Return the [X, Y] coordinate for the center point of the cell that contains the specified text.  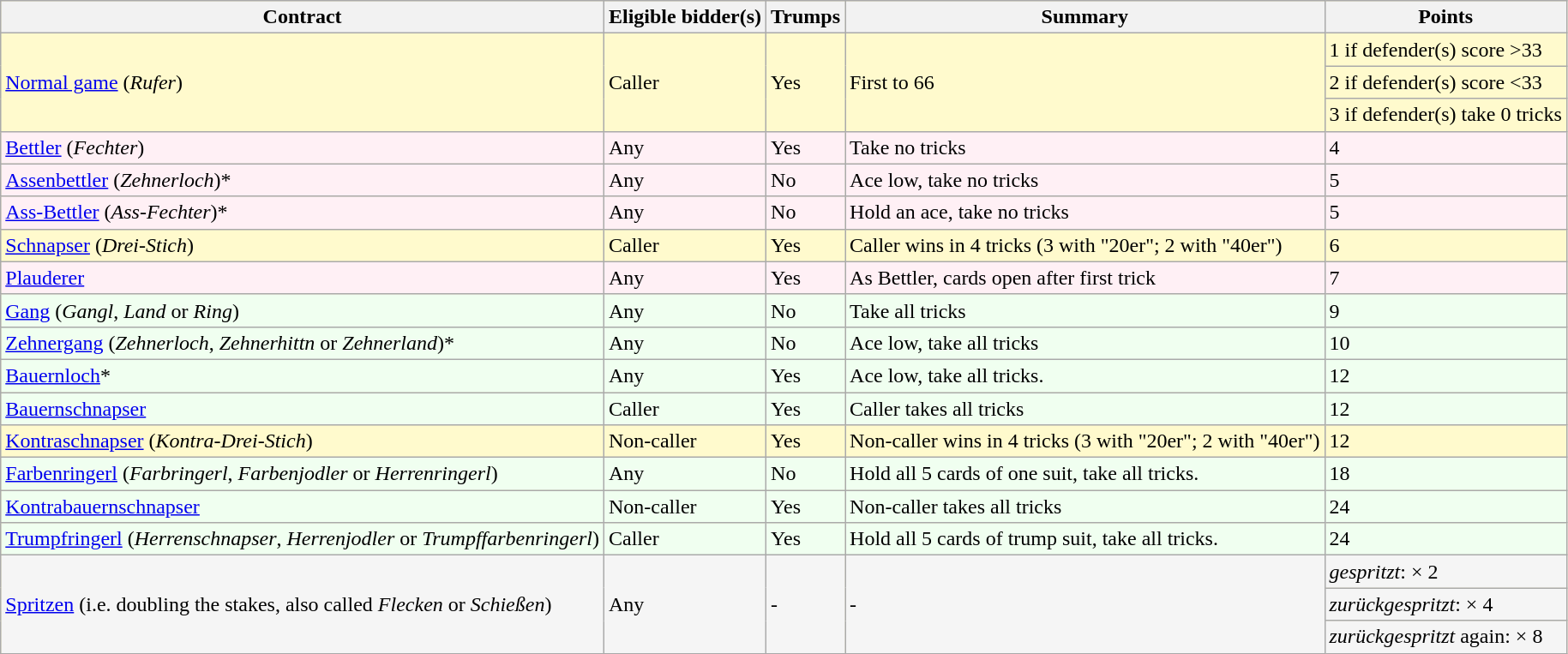
Hold an ace, take no tricks [1085, 213]
1 if defender(s) score >33 [1445, 50]
Contract [303, 17]
Bettler (Fechter) [303, 147]
gespritzt: × 2 [1445, 572]
3 if defender(s) take 0 tricks [1445, 115]
As Bettler, cards open after first trick [1085, 278]
Assenbettler (Zehnerloch)* [303, 180]
Spritzen (i.e. doubling the stakes, also called Flecken or Schießen) [303, 604]
Schnapser (Drei-Stich) [303, 245]
Eligible bidder(s) [684, 17]
Kontrabauernschnapser [303, 507]
2 if defender(s) score <33 [1445, 82]
Trumpfringerl (Herrenschnapser, Herrenjodler or Trumpffarbenringerl) [303, 539]
zurückgespritzt again: × 8 [1445, 637]
Ace low, take all tricks [1085, 343]
Hold all 5 cards of trump suit, take all tricks. [1085, 539]
Farbenringerl (Farbringerl, Farbenjodler or Herrenringerl) [303, 474]
Kontraschnapser (Kontra-Drei-Stich) [303, 441]
Bauernloch* [303, 375]
7 [1445, 278]
6 [1445, 245]
9 [1445, 310]
Ace low, take all tricks. [1085, 375]
Caller wins in 4 tricks (3 with "20er"; 2 with "40er") [1085, 245]
Take all tricks [1085, 310]
Bauernschnapser [303, 409]
Hold all 5 cards of one suit, take all tricks. [1085, 474]
Trumps [806, 17]
Summary [1085, 17]
18 [1445, 474]
Plauderer [303, 278]
Zehnergang (Zehnerloch, Zehnerhittn or Zehnerland)* [303, 343]
4 [1445, 147]
zurückgespritzt: × 4 [1445, 604]
Ass-Bettler (Ass-Fechter)* [303, 213]
Gang (Gangl, Land or Ring) [303, 310]
Ace low, take no tricks [1085, 180]
Non-caller wins in 4 tricks (3 with "20er"; 2 with "40er") [1085, 441]
Points [1445, 17]
First to 66 [1085, 82]
Non-caller takes all tricks [1085, 507]
Normal game (Rufer) [303, 82]
Caller takes all tricks [1085, 409]
10 [1445, 343]
Take no tricks [1085, 147]
